Capture the cell that displays the provided text and extract its [X, Y] central coordinate. 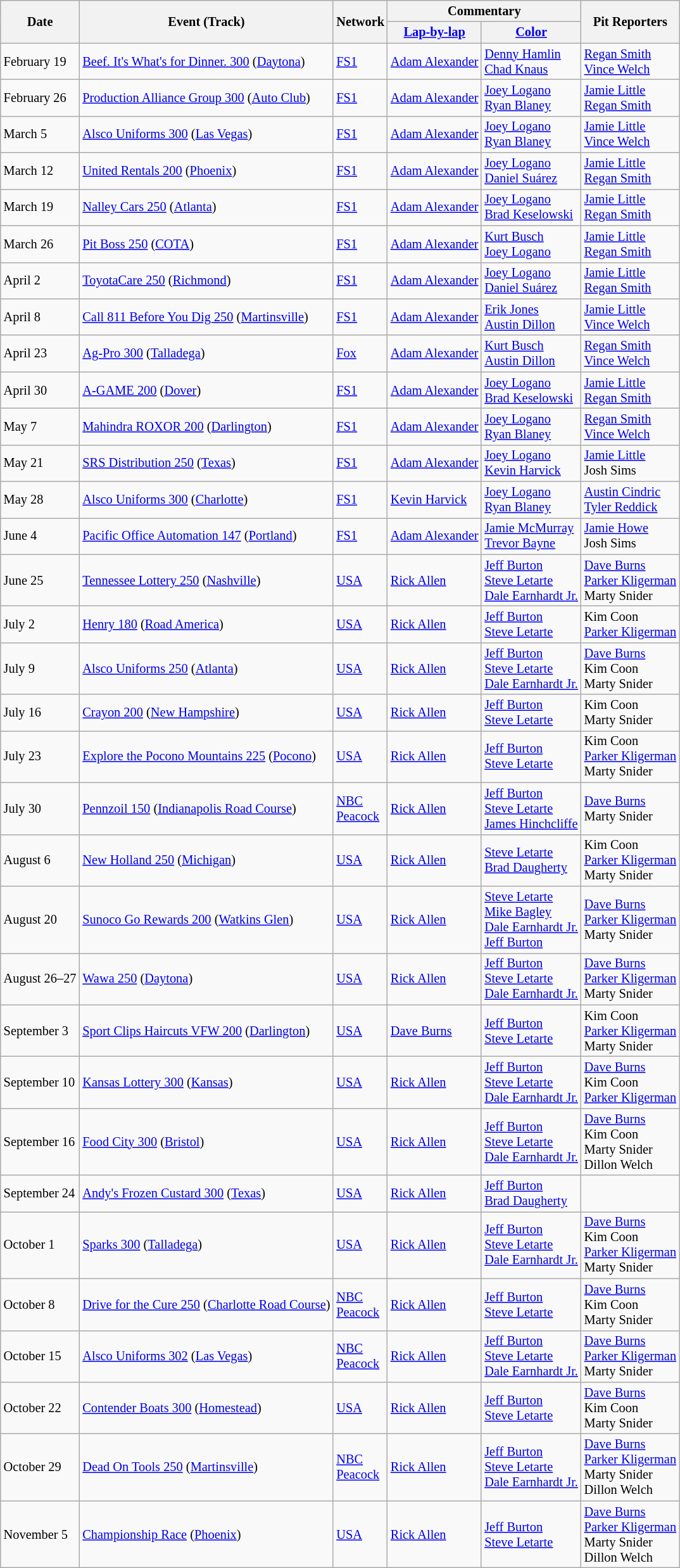
July 2 [41, 624]
Food City 300 (Bristol) [206, 1142]
November 5 [41, 1534]
September 3 [41, 1031]
Andy's Frozen Custard 300 (Texas) [206, 1194]
Steve LetarteMike BagleyDale Earnhardt Jr.Jeff Burton [531, 919]
Alsco Uniforms 250 (Atlanta) [206, 668]
Alsco Uniforms 300 (Las Vegas) [206, 134]
Kim CoonMarty Snider [631, 713]
April 2 [41, 281]
Commentary [484, 11]
September 24 [41, 1194]
Dave BurnsKim CoonMarty SniderDillon Welch [631, 1142]
Crayon 200 (New Hampshire) [206, 713]
Tennessee Lottery 250 (Nashville) [206, 580]
Pennzoil 150 (Indianapolis Road Course) [206, 808]
A-GAME 200 (Dover) [206, 390]
May 21 [41, 463]
Jamie McMurrayTrevor Bayne [531, 536]
April 23 [41, 354]
Jeff BurtonBrad Daugherty [531, 1194]
Henry 180 (Road America) [206, 624]
New Holland 250 (Michigan) [206, 860]
March 5 [41, 134]
Kansas Lottery 300 (Kansas) [206, 1082]
October 8 [41, 1304]
August 20 [41, 919]
August 26–27 [41, 979]
Dave BurnsKim CoonParker KligermanMarty Snider [631, 1245]
Pit Reporters [631, 22]
June 25 [41, 580]
July 16 [41, 713]
Dave BurnsKim CoonParker Kligerman [631, 1082]
Explore the Pocono Mountains 225 (Pocono) [206, 756]
Sunoco Go Rewards 200 (Watkins Glen) [206, 919]
June 4 [41, 536]
Nalley Cars 250 (Atlanta) [206, 207]
Sparks 300 (Talladega) [206, 1245]
Dave BurnsMarty Snider [631, 808]
October 29 [41, 1467]
February 19 [41, 61]
Contender Boats 300 (Homestead) [206, 1408]
Network [360, 22]
Color [531, 32]
February 26 [41, 98]
United Rentals 200 (Phoenix) [206, 171]
October 1 [41, 1245]
March 12 [41, 171]
Fox [360, 354]
Beef. It's What's for Dinner. 300 (Daytona) [206, 61]
Dead On Tools 250 (Martinsville) [206, 1467]
Event (Track) [206, 22]
October 15 [41, 1356]
August 6 [41, 860]
May 28 [41, 500]
Jamie HoweJosh Sims [631, 536]
Alsco Uniforms 300 (Charlotte) [206, 500]
Jamie LittleJosh Sims [631, 463]
Kurt BuschAustin Dillon [531, 354]
March 26 [41, 244]
Steve LetarteBrad Daugherty [531, 860]
Erik JonesAustin Dillon [531, 317]
September 16 [41, 1142]
April 30 [41, 390]
Date [41, 22]
Sport Clips Haircuts VFW 200 (Darlington) [206, 1031]
March 19 [41, 207]
Championship Race (Phoenix) [206, 1534]
Call 811 Before You Dig 250 (Martinsville) [206, 317]
Joey LoganoKevin Harvick [531, 463]
Kevin Harvick [434, 500]
Pit Boss 250 (COTA) [206, 244]
Drive for the Cure 250 (Charlotte Road Course) [206, 1304]
Pacific Office Automation 147 (Portland) [206, 536]
July 30 [41, 808]
September 10 [41, 1082]
Denny HamlinChad Knaus [531, 61]
Dave Burns [434, 1031]
October 22 [41, 1408]
July 9 [41, 668]
April 8 [41, 317]
Austin CindricTyler Reddick [631, 500]
ToyotaCare 250 (Richmond) [206, 281]
Alsco Uniforms 302 (Las Vegas) [206, 1356]
SRS Distribution 250 (Texas) [206, 463]
Wawa 250 (Daytona) [206, 979]
July 23 [41, 756]
Mahindra ROXOR 200 (Darlington) [206, 426]
Production Alliance Group 300 (Auto Club) [206, 98]
Jeff BurtonSteve LetarteJames Hinchcliffe [531, 808]
Kim CoonParker Kligerman [631, 624]
Ag-Pro 300 (Talladega) [206, 354]
Kurt BuschJoey Logano [531, 244]
May 7 [41, 426]
Lap-by-lap [434, 32]
